Find where the given text appears and provide that cell's center as (X, Y) coordinate. 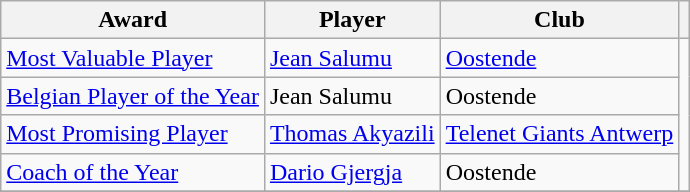
Telenet Giants Antwerp (560, 134)
Thomas Akyazili (352, 134)
Award (133, 20)
Coach of the Year (133, 172)
Most Promising Player (133, 134)
Most Valuable Player (133, 58)
Club (560, 20)
Dario Gjergja (352, 172)
Player (352, 20)
Belgian Player of the Year (133, 96)
